Capture the cell that displays the provided text and extract its (x, y) central coordinate. 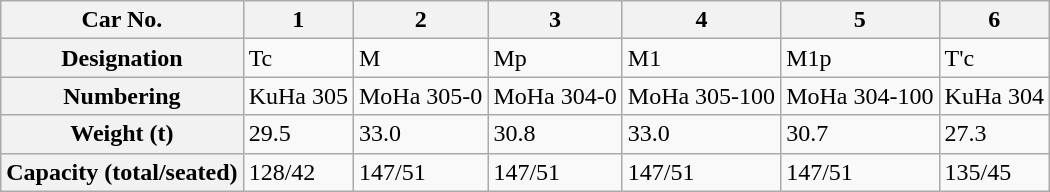
Designation (122, 58)
1 (298, 20)
M (420, 58)
3 (555, 20)
5 (860, 20)
128/42 (298, 172)
MoHa 305-100 (701, 96)
Numbering (122, 96)
KuHa 305 (298, 96)
T'c (994, 58)
MoHa 304-0 (555, 96)
30.7 (860, 134)
M1p (860, 58)
M1 (701, 58)
135/45 (994, 172)
2 (420, 20)
Weight (t) (122, 134)
Car No. (122, 20)
MoHa 304-100 (860, 96)
Mp (555, 58)
Capacity (total/seated) (122, 172)
6 (994, 20)
27.3 (994, 134)
30.8 (555, 134)
29.5 (298, 134)
Tc (298, 58)
KuHa 304 (994, 96)
MoHa 305-0 (420, 96)
4 (701, 20)
